Output the (x, y) coordinate of the center of the cell containing the given text.  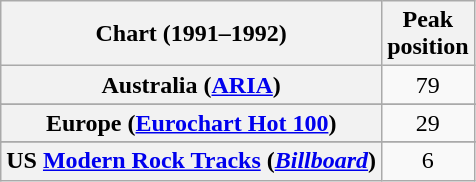
6 (428, 161)
Europe (Eurochart Hot 100) (192, 123)
79 (428, 85)
Chart (1991–1992) (192, 34)
29 (428, 123)
US Modern Rock Tracks (Billboard) (192, 161)
Australia (ARIA) (192, 85)
Peakposition (428, 34)
